Determine the [x, y] coordinate at the center of the cell enclosing the given text.  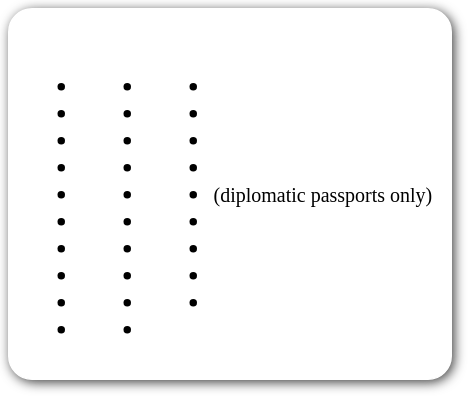
(diplomatic passports only) [293, 194]
